Identify which cell holds the provided text, then report its (X, Y) central coordinate. 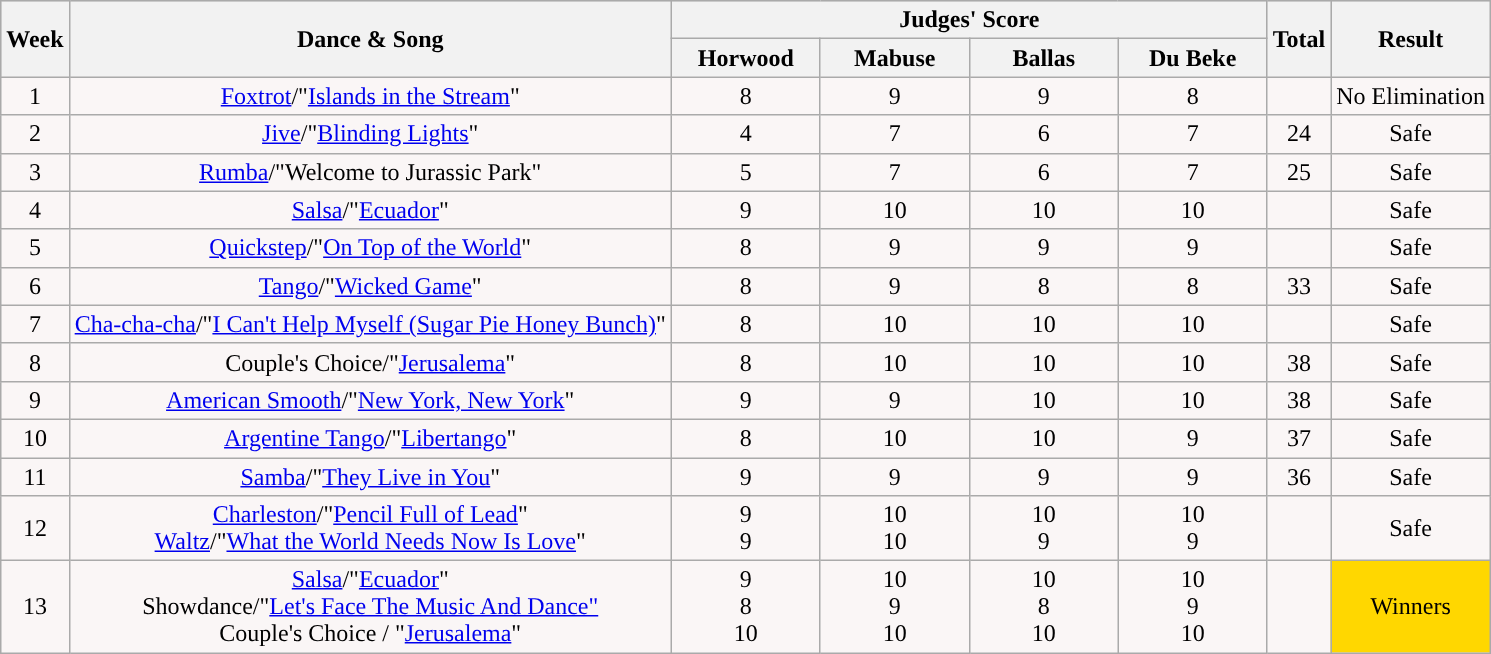
Cha-cha-cha/"I Can't Help Myself (Sugar Pie Honey Bunch)" (370, 324)
Couple's Choice/"Jerusalema" (370, 362)
Salsa/"Ecuador"Showdance/"Let's Face The Music And Dance"Couple's Choice / "Jerusalema" (370, 607)
Result (1411, 39)
3 (35, 172)
1 (35, 96)
Salsa/"Ecuador" (370, 210)
Week (35, 39)
Argentine Tango/"Libertango" (370, 438)
25 (1299, 172)
Mabuse (894, 58)
11 (35, 477)
Tango/"Wicked Game" (370, 286)
24 (1299, 134)
1010 (894, 528)
37 (1299, 438)
10810 (1044, 607)
No Elimination (1411, 96)
American Smooth/"New York, New York" (370, 400)
Total (1299, 39)
Rumba/"Welcome to Jurassic Park" (370, 172)
99 (746, 528)
36 (1299, 477)
13 (35, 607)
Charleston/"Pencil Full of Lead"Waltz/"What the World Needs Now Is Love" (370, 528)
9810 (746, 607)
Foxtrot/"Islands in the Stream" (370, 96)
Ballas (1044, 58)
Jive/"Blinding Lights" (370, 134)
Dance & Song (370, 39)
33 (1299, 286)
Samba/"They Live in You" (370, 477)
Judges' Score (969, 20)
12 (35, 528)
2 (35, 134)
Horwood (746, 58)
Quickstep/"On Top of the World" (370, 248)
Winners (1411, 607)
Du Beke (1192, 58)
